Output the (x, y) coordinate of the center of the cell containing the given text.  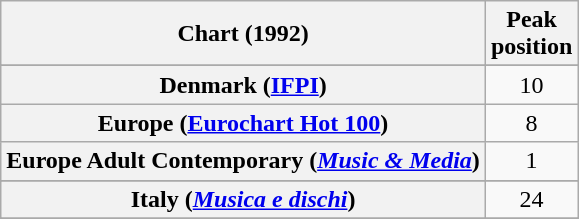
Europe Adult Contemporary (Music & Media) (244, 161)
Europe (Eurochart Hot 100) (244, 123)
10 (531, 85)
24 (531, 199)
Denmark (IFPI) (244, 85)
Chart (1992) (244, 34)
Peakposition (531, 34)
1 (531, 161)
8 (531, 123)
Italy (Musica e dischi) (244, 199)
